Return the (x, y) coordinate for the center point of the cell that contains the specified text.  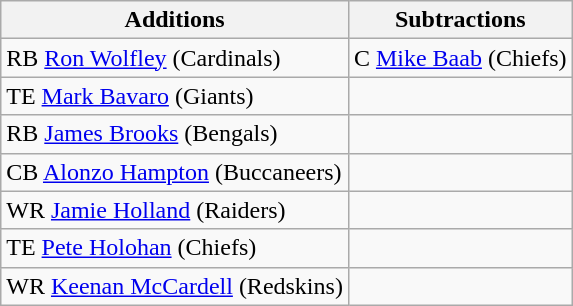
Additions (175, 20)
WR Jamie Holland (Raiders) (175, 210)
Subtractions (460, 20)
CB Alonzo Hampton (Buccaneers) (175, 172)
WR Keenan McCardell (Redskins) (175, 286)
RB James Brooks (Bengals) (175, 134)
TE Mark Bavaro (Giants) (175, 96)
TE Pete Holohan (Chiefs) (175, 248)
C Mike Baab (Chiefs) (460, 58)
RB Ron Wolfley (Cardinals) (175, 58)
